Locate the cell with the specified text and output its (x, y) center coordinate. 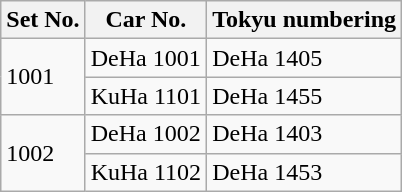
DeHa 1002 (146, 134)
Car No. (146, 20)
DeHa 1405 (304, 58)
DeHa 1001 (146, 58)
DeHa 1403 (304, 134)
Tokyu numbering (304, 20)
DeHa 1455 (304, 96)
Set No. (43, 20)
1002 (43, 153)
DeHa 1453 (304, 172)
KuHa 1101 (146, 96)
KuHa 1102 (146, 172)
1001 (43, 77)
